Scan for the cell matching the given text and deliver its [x, y] coordinate at center. 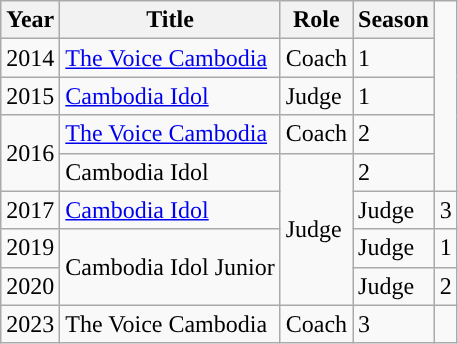
Year [30, 20]
2016 [30, 153]
2014 [30, 58]
Title [170, 20]
2017 [30, 210]
2020 [30, 286]
2023 [30, 324]
2015 [30, 96]
2019 [30, 248]
Season [394, 20]
Cambodia Idol Junior [170, 267]
Role [316, 20]
